Capture the cell that displays the provided text and extract its (x, y) central coordinate. 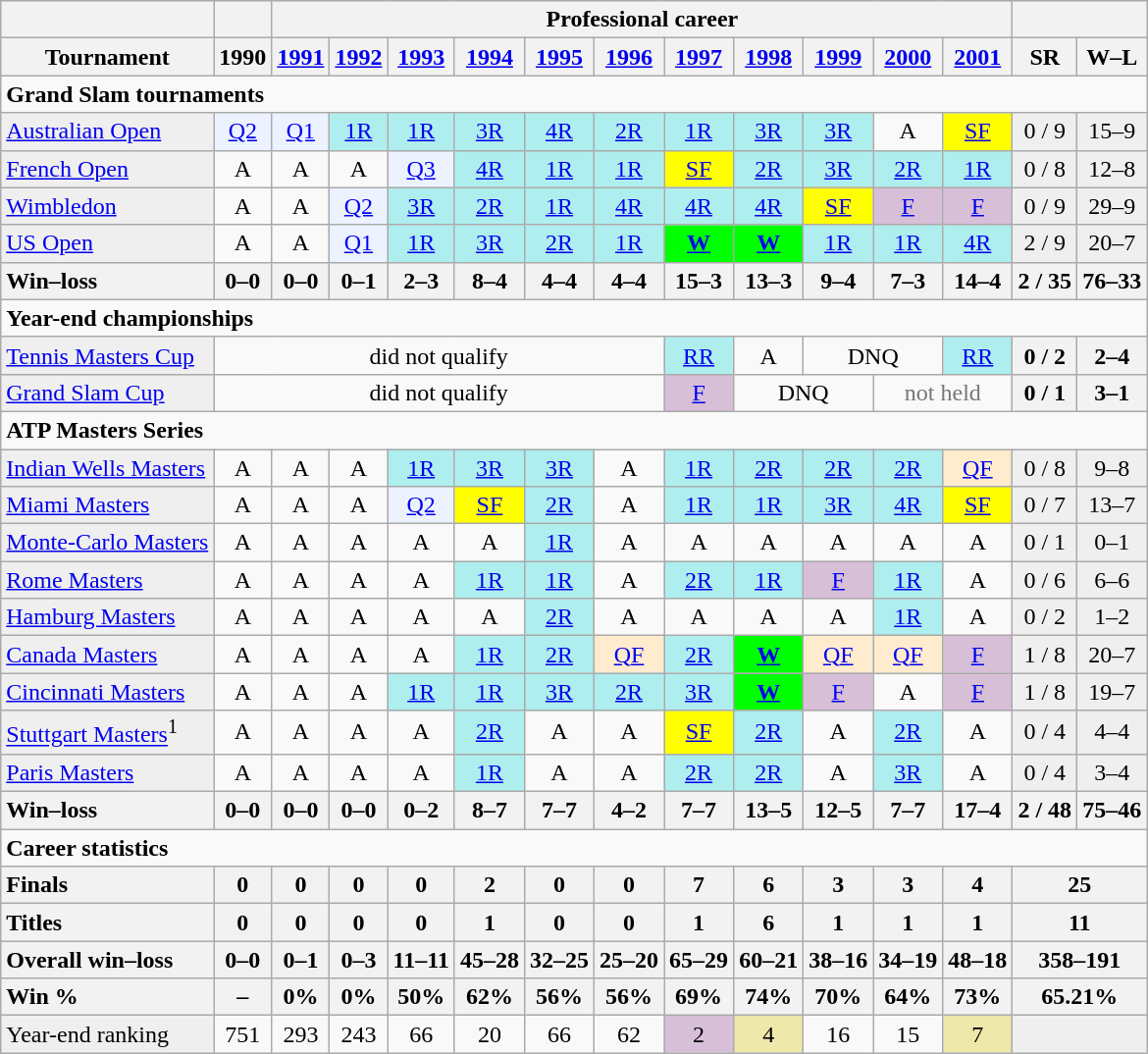
Year-end championships (574, 318)
25 (1079, 885)
Overall win–loss (108, 960)
Titles (108, 922)
1992 (359, 57)
2 / 9 (1045, 243)
Grand Slam tournaments (574, 94)
293 (300, 1034)
9–4 (838, 281)
SR (1045, 57)
2 / 48 (1045, 811)
60–21 (769, 960)
1996 (630, 57)
17–4 (977, 811)
1990 (243, 57)
Canada Masters (108, 655)
US Open (108, 243)
13–7 (1113, 505)
243 (359, 1034)
Hamburg Masters (108, 617)
12–5 (838, 811)
Professional career (642, 20)
19–7 (1113, 692)
1999 (838, 57)
2001 (977, 57)
7–3 (909, 281)
74% (769, 997)
3–4 (1113, 772)
751 (243, 1034)
11–11 (421, 960)
W–L (1113, 57)
1993 (421, 57)
0 / 7 (1045, 505)
Tennis Masters Cup (108, 355)
69% (699, 997)
50% (421, 997)
Rome Masters (108, 580)
4–2 (630, 811)
Australian Open (108, 132)
– (243, 997)
2000 (909, 57)
Finals (108, 885)
45–28 (489, 960)
65.21% (1079, 997)
1995 (559, 57)
16 (838, 1034)
29–9 (1113, 206)
75–46 (1113, 811)
15–9 (1113, 132)
Indian Wells Masters (108, 468)
Career statistics (574, 848)
20 (489, 1034)
2–3 (421, 281)
ATP Masters Series (574, 430)
Cincinnati Masters (108, 692)
62 (630, 1034)
15–3 (699, 281)
1998 (769, 57)
65–29 (699, 960)
32–25 (559, 960)
11 (1079, 922)
62% (489, 997)
Win % (108, 997)
9–8 (1113, 468)
8–4 (489, 281)
8–7 (489, 811)
3–1 (1113, 393)
2–4 (1113, 355)
14–4 (977, 281)
76–33 (1113, 281)
70% (838, 997)
Stuttgart Masters1 (108, 732)
34–19 (909, 960)
13–5 (769, 811)
0–2 (421, 811)
Grand Slam Cup (108, 393)
1994 (489, 57)
73% (977, 997)
not held (943, 393)
0–3 (359, 960)
64% (909, 997)
12–8 (1113, 169)
1997 (699, 57)
Paris Masters (108, 772)
38–16 (838, 960)
Wimbledon (108, 206)
48–18 (977, 960)
Q3 (421, 169)
25–20 (630, 960)
French Open (108, 169)
6–6 (1113, 580)
1–2 (1113, 617)
2 / 35 (1045, 281)
0 / 6 (1045, 580)
Year-end ranking (108, 1034)
13–3 (769, 281)
Miami Masters (108, 505)
1991 (300, 57)
Tournament (108, 57)
Monte-Carlo Masters (108, 543)
15 (909, 1034)
358–191 (1079, 960)
